For the text-containing cell, return its midpoint in (X, Y) coordinate format. 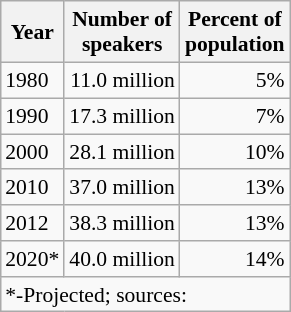
2010 (32, 187)
2000 (32, 152)
17.3 million (122, 116)
37.0 million (122, 187)
40.0 million (122, 259)
1980 (32, 80)
10% (235, 152)
11.0 million (122, 80)
5% (235, 80)
Year (32, 32)
38.3 million (122, 223)
2012 (32, 223)
7% (235, 116)
1990 (32, 116)
2020* (32, 259)
Number of speakers (122, 32)
28.1 million (122, 152)
Percent ofpopulation (235, 32)
*-Projected; sources: (144, 294)
14% (235, 259)
